Pinpoint the cell where the given text exists, returning its [X, Y] midpoint coordinate. 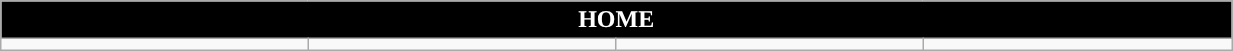
HOME [616, 20]
